Find where the given text appears and provide that cell's center as [X, Y] coordinate. 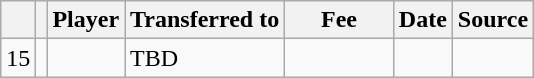
15 [18, 58]
Date [422, 20]
Fee [340, 20]
Player [86, 20]
Transferred to [205, 20]
TBD [205, 58]
Source [492, 20]
